Detect which cell encompasses the target text, then output its [X, Y] center coordinate. 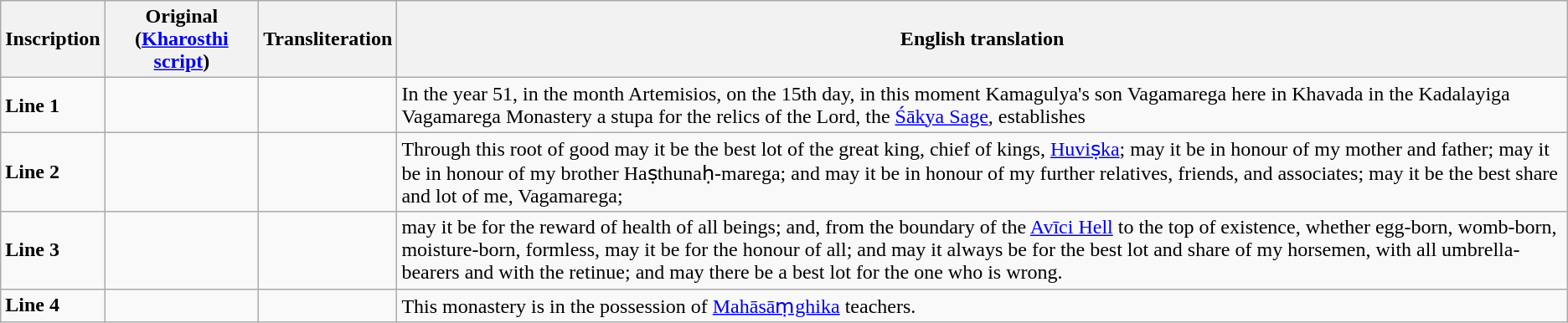
Line 2 [53, 172]
This monastery is in the possession of Mahāsāṃghika teachers. [982, 305]
Line 4 [53, 305]
Inscription [53, 39]
Transliteration [328, 39]
Line 3 [53, 250]
Line 1 [53, 105]
English translation [982, 39]
Original (Kharosthi script) [181, 39]
